Locate the cell with the specified text and output its [x, y] center coordinate. 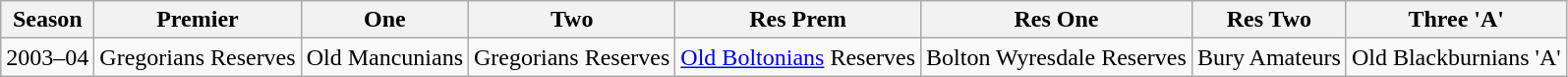
Res Prem [798, 20]
Season [47, 20]
Res One [1057, 20]
Bury Amateurs [1268, 57]
2003–04 [47, 57]
Res Two [1268, 20]
Bolton Wyresdale Reserves [1057, 57]
Two [572, 20]
One [384, 20]
Premier [198, 20]
Old Boltonians Reserves [798, 57]
Old Blackburnians 'A' [1456, 57]
Three 'A' [1456, 20]
Old Mancunians [384, 57]
